Locate the cell with the specified text and output its [x, y] center coordinate. 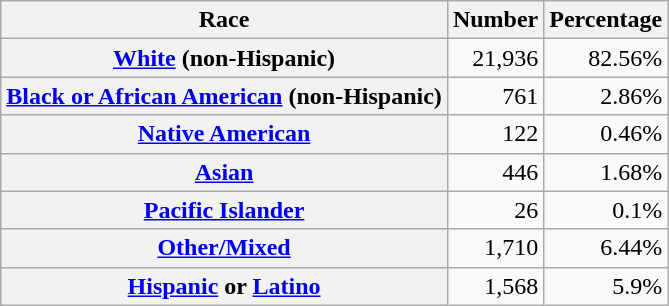
446 [495, 172]
Native American [224, 134]
21,936 [495, 58]
Pacific Islander [224, 210]
Race [224, 20]
82.56% [606, 58]
1.68% [606, 172]
6.44% [606, 248]
Black or African American (non-Hispanic) [224, 96]
Hispanic or Latino [224, 286]
Other/Mixed [224, 248]
0.46% [606, 134]
0.1% [606, 210]
122 [495, 134]
26 [495, 210]
2.86% [606, 96]
761 [495, 96]
Percentage [606, 20]
Asian [224, 172]
1,710 [495, 248]
Number [495, 20]
5.9% [606, 286]
White (non-Hispanic) [224, 58]
1,568 [495, 286]
